Detect which cell encompasses the target text, then output its [x, y] center coordinate. 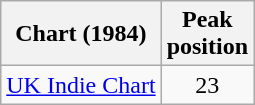
Peakposition [207, 34]
23 [207, 85]
UK Indie Chart [81, 85]
Chart (1984) [81, 34]
